Provide the (x, y) coordinate of the cell's center where the given text is located.  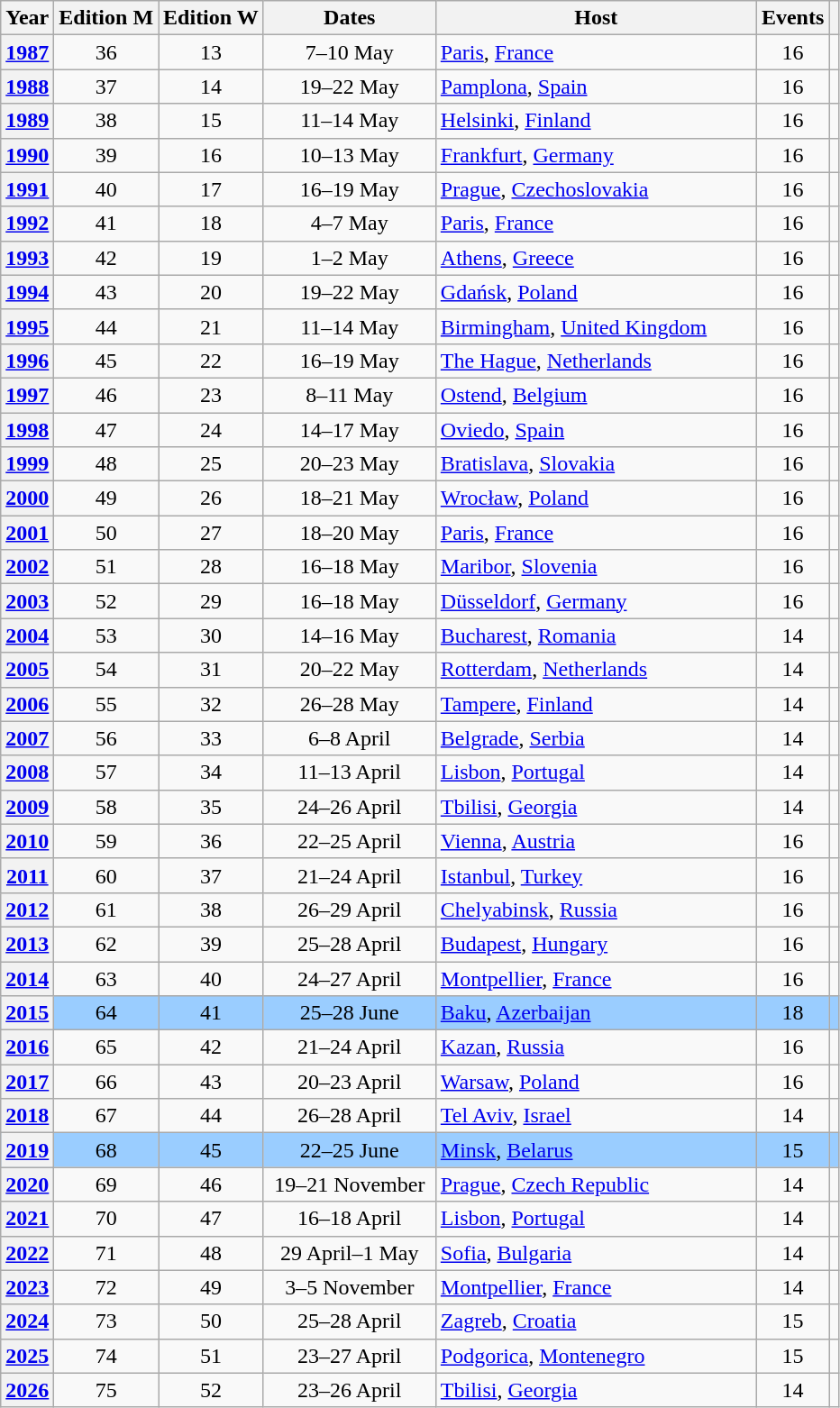
2023 (27, 1287)
35 (211, 807)
1994 (27, 292)
2001 (27, 533)
Host (596, 18)
2004 (27, 635)
32 (211, 704)
56 (106, 738)
Ostend, Belgium (596, 395)
The Hague, Netherlands (596, 361)
26 (211, 498)
1992 (27, 224)
22 (211, 361)
Chelyabinsk, Russia (596, 910)
Baku, Azerbaijan (596, 1013)
66 (106, 1082)
2017 (27, 1082)
Warsaw, Poland (596, 1082)
2009 (27, 807)
Athens, Greece (596, 258)
Helsinki, Finland (596, 121)
Düsseldorf, Germany (596, 601)
2014 (27, 978)
7–10 May (350, 52)
53 (106, 635)
2025 (27, 1356)
Year (27, 18)
Istanbul, Turkey (596, 875)
1995 (27, 326)
10–13 May (350, 155)
2002 (27, 567)
2008 (27, 773)
64 (106, 1013)
2019 (27, 1150)
18–21 May (350, 498)
30 (211, 635)
74 (106, 1356)
Maribor, Slovenia (596, 567)
21 (211, 326)
2015 (27, 1013)
55 (106, 704)
Events (792, 18)
71 (106, 1253)
2010 (27, 841)
14–17 May (350, 430)
20 (211, 292)
25 (211, 464)
61 (106, 910)
1996 (27, 361)
26–29 April (350, 910)
2020 (27, 1184)
59 (106, 841)
Gdańsk, Poland (596, 292)
69 (106, 1184)
1998 (27, 430)
1997 (27, 395)
2006 (27, 704)
14–16 May (350, 635)
2013 (27, 944)
54 (106, 670)
Rotterdam, Netherlands (596, 670)
11–13 April (350, 773)
Zagreb, Croatia (596, 1321)
67 (106, 1116)
27 (211, 533)
Podgorica, Montenegro (596, 1356)
Edition W (211, 18)
22–25 June (350, 1150)
24–27 April (350, 978)
4–7 May (350, 224)
3–5 November (350, 1287)
8–11 May (350, 395)
1999 (27, 464)
Vienna, Austria (596, 841)
1990 (27, 155)
20–22 May (350, 670)
22–25 April (350, 841)
1993 (27, 258)
19–21 November (350, 1184)
2007 (27, 738)
2000 (27, 498)
57 (106, 773)
Prague, Czech Republic (596, 1184)
Belgrade, Serbia (596, 738)
17 (211, 189)
2003 (27, 601)
63 (106, 978)
2016 (27, 1047)
Pamplona, Spain (596, 87)
23–26 April (350, 1390)
23 (211, 395)
2022 (27, 1253)
2024 (27, 1321)
28 (211, 567)
18–20 May (350, 533)
Bratislava, Slovakia (596, 464)
72 (106, 1287)
Minsk, Belarus (596, 1150)
1989 (27, 121)
19 (211, 258)
29 April–1 May (350, 1253)
Kazan, Russia (596, 1047)
2021 (27, 1219)
68 (106, 1150)
Bucharest, Romania (596, 635)
70 (106, 1219)
Edition M (106, 18)
2005 (27, 670)
73 (106, 1321)
2018 (27, 1116)
1–2 May (350, 258)
75 (106, 1390)
2011 (27, 875)
24 (211, 430)
33 (211, 738)
20–23 April (350, 1082)
26–28 May (350, 704)
13 (211, 52)
29 (211, 601)
Budapest, Hungary (596, 944)
Prague, Czechoslovakia (596, 189)
20–23 May (350, 464)
23–27 April (350, 1356)
Birmingham, United Kingdom (596, 326)
24–26 April (350, 807)
2012 (27, 910)
Tel Aviv, Israel (596, 1116)
58 (106, 807)
Frankfurt, Germany (596, 155)
25–28 June (350, 1013)
2026 (27, 1390)
65 (106, 1047)
1991 (27, 189)
34 (211, 773)
1988 (27, 87)
26–28 April (350, 1116)
1987 (27, 52)
Wrocław, Poland (596, 498)
Tampere, Finland (596, 704)
62 (106, 944)
Sofia, Bulgaria (596, 1253)
60 (106, 875)
Oviedo, Spain (596, 430)
16–18 April (350, 1219)
6–8 April (350, 738)
Dates (350, 18)
31 (211, 670)
